Capture the cell that displays the provided text and extract its (x, y) central coordinate. 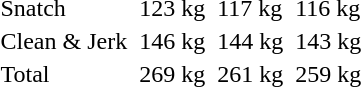
144 kg (250, 41)
146 kg (172, 41)
